For the text-containing cell, return its midpoint in (x, y) coordinate format. 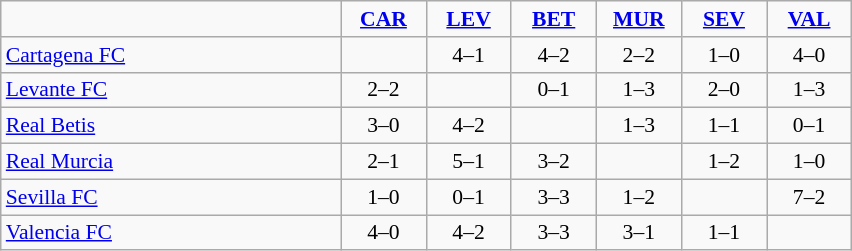
CAR (384, 19)
VAL (808, 19)
Cartagena FC (171, 55)
SEV (724, 19)
7–2 (808, 197)
4–1 (468, 55)
3–1 (638, 233)
Valencia FC (171, 233)
Levante FC (171, 90)
MUR (638, 19)
2–0 (724, 90)
5–1 (468, 162)
Sevilla FC (171, 197)
Real Betis (171, 126)
3–0 (384, 126)
Real Murcia (171, 162)
LEV (468, 19)
BET (554, 19)
3–2 (554, 162)
2–1 (384, 162)
